Find where the given text appears and provide that cell's center as [x, y] coordinate. 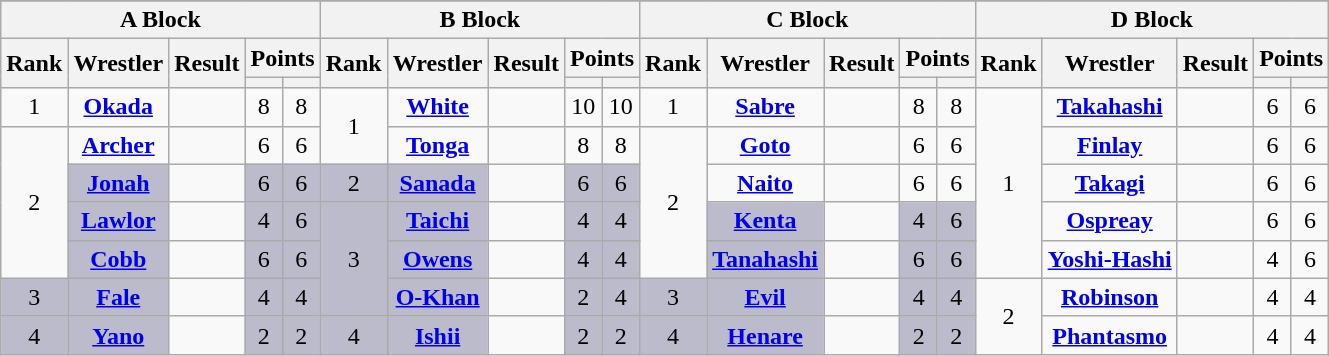
Archer [118, 145]
Ospreay [1110, 221]
Finlay [1110, 145]
Naito [766, 183]
Phantasmo [1110, 335]
C Block [808, 20]
B Block [480, 20]
Evil [766, 297]
Robinson [1110, 297]
Tonga [438, 145]
D Block [1152, 20]
Yano [118, 335]
Cobb [118, 259]
Tanahashi [766, 259]
White [438, 107]
Ishii [438, 335]
Jonah [118, 183]
Lawlor [118, 221]
Henare [766, 335]
Takagi [1110, 183]
Takahashi [1110, 107]
Sanada [438, 183]
Taichi [438, 221]
Yoshi-Hashi [1110, 259]
O-Khan [438, 297]
Kenta [766, 221]
Sabre [766, 107]
Goto [766, 145]
Okada [118, 107]
A Block [160, 20]
Fale [118, 297]
Owens [438, 259]
